Return the [x, y] coordinate for the center point of the cell that contains the specified text.  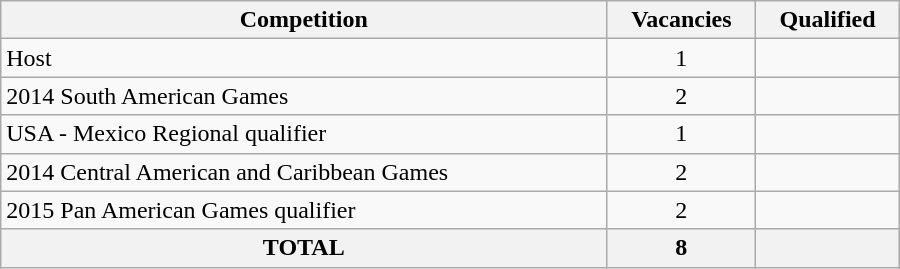
Host [304, 58]
2015 Pan American Games qualifier [304, 210]
Vacancies [682, 20]
Qualified [828, 20]
Competition [304, 20]
TOTAL [304, 248]
8 [682, 248]
USA - Mexico Regional qualifier [304, 134]
2014 South American Games [304, 96]
2014 Central American and Caribbean Games [304, 172]
